Find where the given text appears and provide that cell's center as (X, Y) coordinate. 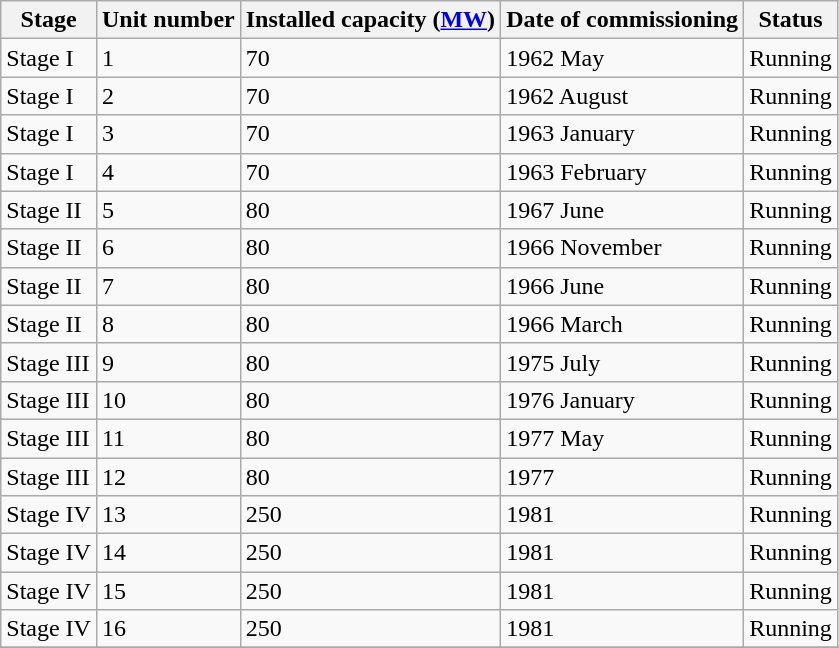
Date of commissioning (622, 20)
1966 June (622, 286)
1976 January (622, 400)
1967 June (622, 210)
Status (791, 20)
5 (168, 210)
2 (168, 96)
Stage (49, 20)
12 (168, 477)
1966 November (622, 248)
14 (168, 553)
16 (168, 629)
8 (168, 324)
11 (168, 438)
1962 August (622, 96)
7 (168, 286)
15 (168, 591)
1975 July (622, 362)
1963 February (622, 172)
Unit number (168, 20)
1977 (622, 477)
4 (168, 172)
3 (168, 134)
Installed capacity (MW) (370, 20)
1 (168, 58)
13 (168, 515)
9 (168, 362)
10 (168, 400)
6 (168, 248)
1962 May (622, 58)
1977 May (622, 438)
1963 January (622, 134)
1966 March (622, 324)
